Determine the [x, y] coordinate at the center of the cell enclosing the given text.  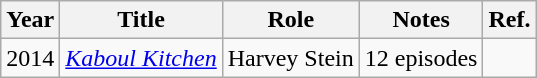
Year [30, 20]
Notes [421, 20]
Ref. [510, 20]
Harvey Stein [290, 58]
Kaboul Kitchen [141, 58]
Role [290, 20]
12 episodes [421, 58]
2014 [30, 58]
Title [141, 20]
